Search for the cell housing the specified text and yield its [X, Y] center coordinate. 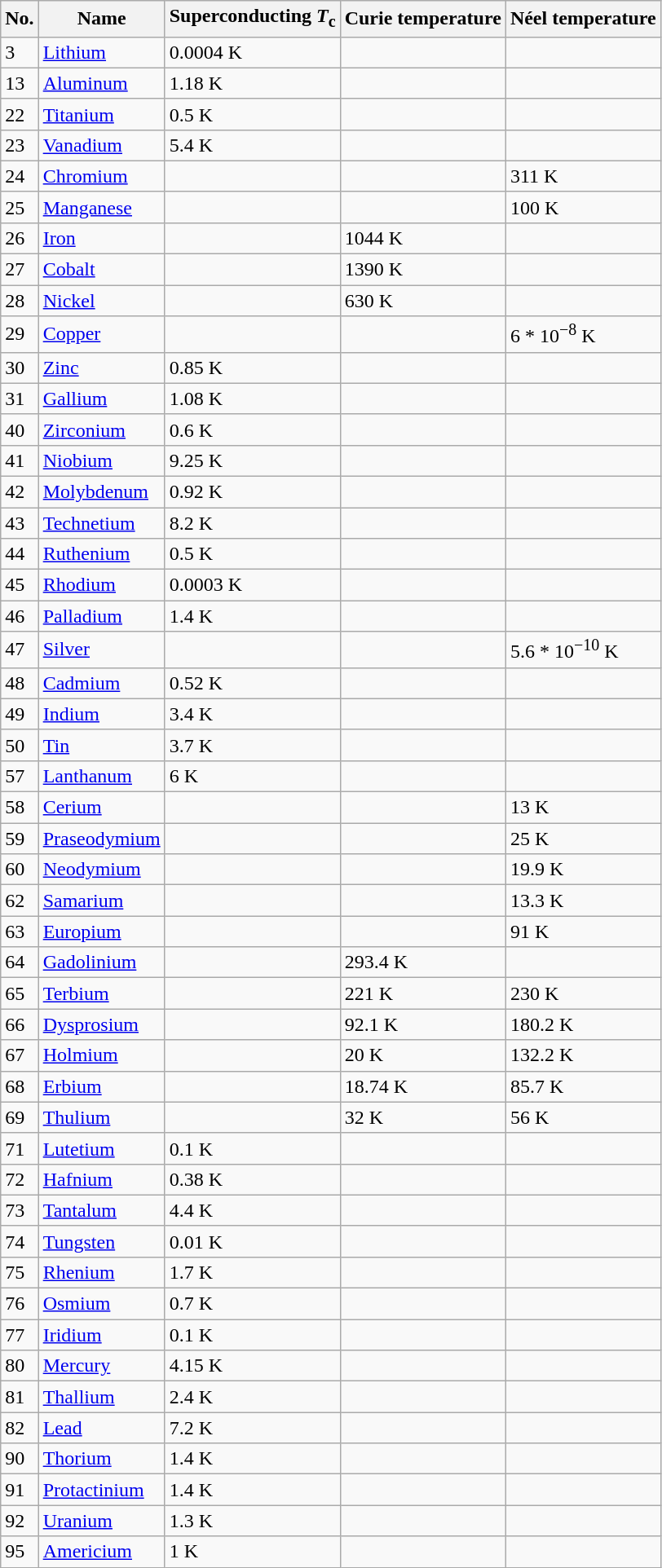
4.15 K [253, 1366]
40 [20, 429]
Gallium [101, 399]
82 [20, 1428]
3.7 K [253, 745]
293.4 K [422, 962]
1.7 K [253, 1273]
Nickel [101, 301]
Holmium [101, 1055]
Americium [101, 1552]
Europium [101, 932]
1390 K [422, 270]
46 [20, 616]
Tantalum [101, 1210]
Curie temperature [422, 19]
13 K [583, 808]
0.0004 K [253, 52]
100 K [583, 207]
Neodymium [101, 870]
Manganese [101, 207]
Iridium [101, 1335]
7.2 K [253, 1428]
180.2 K [583, 1024]
29 [20, 334]
Terbium [101, 993]
68 [20, 1086]
1.18 K [253, 83]
77 [20, 1335]
Lanthanum [101, 777]
Palladium [101, 616]
Zinc [101, 368]
Ruthenium [101, 554]
Rhodium [101, 585]
Lead [101, 1428]
Cadmium [101, 683]
Iron [101, 238]
23 [20, 145]
44 [20, 554]
42 [20, 491]
Cobalt [101, 270]
43 [20, 523]
1 K [253, 1552]
Vanadium [101, 145]
19.9 K [583, 870]
25 K [583, 839]
92.1 K [422, 1024]
Hafnium [101, 1179]
Molybdenum [101, 491]
49 [20, 714]
26 [20, 238]
0.92 K [253, 491]
Aluminum [101, 83]
22 [20, 114]
Name [101, 19]
20 K [422, 1055]
1.08 K [253, 399]
0.38 K [253, 1179]
221 K [422, 993]
28 [20, 301]
Lithium [101, 52]
5.4 K [253, 145]
24 [20, 176]
Erbium [101, 1086]
48 [20, 683]
6 K [253, 777]
76 [20, 1304]
Protactinium [101, 1490]
Superconducting Tc [253, 19]
64 [20, 962]
32 K [422, 1117]
59 [20, 839]
13 [20, 83]
0.01 K [253, 1241]
Tin [101, 745]
50 [20, 745]
0.6 K [253, 429]
3 [20, 52]
Néel temperature [583, 19]
Silver [101, 650]
Thorium [101, 1459]
91 K [583, 932]
311 K [583, 176]
27 [20, 270]
2.4 K [253, 1397]
Niobium [101, 460]
41 [20, 460]
Chromium [101, 176]
Titanium [101, 114]
31 [20, 399]
132.2 K [583, 1055]
75 [20, 1273]
230 K [583, 993]
6 * 10−8 K [583, 334]
Zirconium [101, 429]
Rhenium [101, 1273]
56 K [583, 1117]
72 [20, 1179]
66 [20, 1024]
45 [20, 585]
Samarium [101, 901]
Cerium [101, 808]
0.85 K [253, 368]
9.25 K [253, 460]
73 [20, 1210]
47 [20, 650]
85.7 K [583, 1086]
71 [20, 1148]
25 [20, 207]
630 K [422, 301]
Copper [101, 334]
90 [20, 1459]
5.6 * 10−10 K [583, 650]
Dysprosium [101, 1024]
63 [20, 932]
0.7 K [253, 1304]
67 [20, 1055]
65 [20, 993]
4.4 K [253, 1210]
Thallium [101, 1397]
58 [20, 808]
60 [20, 870]
Indium [101, 714]
0.52 K [253, 683]
80 [20, 1366]
13.3 K [583, 901]
Technetium [101, 523]
81 [20, 1397]
95 [20, 1552]
57 [20, 777]
Lutetium [101, 1148]
Tungsten [101, 1241]
Mercury [101, 1366]
0.0003 K [253, 585]
18.74 K [422, 1086]
Praseodymium [101, 839]
No. [20, 19]
3.4 K [253, 714]
Thulium [101, 1117]
62 [20, 901]
1044 K [422, 238]
Gadolinium [101, 962]
1.3 K [253, 1521]
Uranium [101, 1521]
74 [20, 1241]
92 [20, 1521]
Osmium [101, 1304]
69 [20, 1117]
91 [20, 1490]
8.2 K [253, 523]
30 [20, 368]
